Return [X, Y] of the center of cell containing provided text 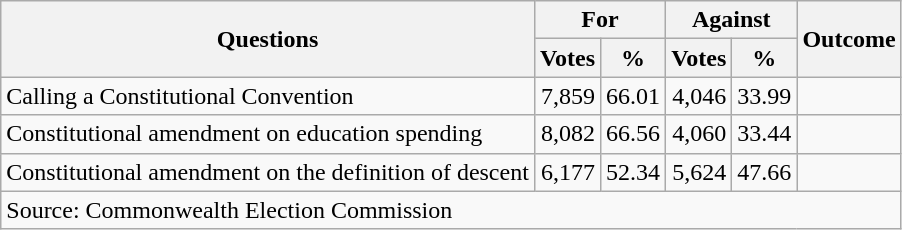
6,177 [567, 172]
8,082 [567, 134]
66.56 [634, 134]
Calling a Constitutional Convention [268, 96]
Against [732, 20]
For [600, 20]
33.44 [764, 134]
33.99 [764, 96]
Source: Commonwealth Election Commission [451, 210]
47.66 [764, 172]
Outcome [849, 39]
5,624 [699, 172]
Constitutional amendment on the definition of descent [268, 172]
4,046 [699, 96]
7,859 [567, 96]
66.01 [634, 96]
Questions [268, 39]
52.34 [634, 172]
4,060 [699, 134]
Constitutional amendment on education spending [268, 134]
